Return (x, y) of the center of cell containing provided text 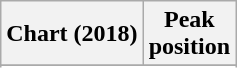
Chart (2018) (72, 34)
Peakposition (189, 34)
